Extract the (x, y) coordinate from the center of the cell holding the provided text.  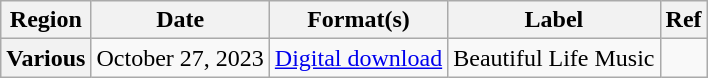
Label (554, 20)
Various (46, 58)
Ref (684, 20)
October 27, 2023 (180, 58)
Region (46, 20)
Format(s) (358, 20)
Digital download (358, 58)
Date (180, 20)
Beautiful Life Music (554, 58)
